Provide the (X, Y) coordinate of the cell's center where the given text is located.  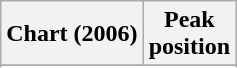
Chart (2006) (72, 34)
Peakposition (189, 34)
